Provide the (x, y) coordinate of the cell's center where the given text is located.  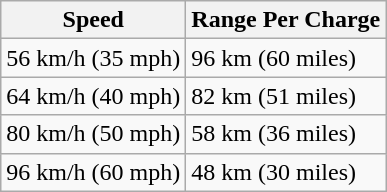
82 km (51 miles) (286, 96)
96 km/h (60 mph) (94, 172)
56 km/h (35 mph) (94, 58)
Speed (94, 20)
48 km (30 miles) (286, 172)
58 km (36 miles) (286, 134)
64 km/h (40 mph) (94, 96)
96 km (60 miles) (286, 58)
Range Per Charge (286, 20)
80 km/h (50 mph) (94, 134)
